Capture the cell that displays the provided text and extract its [x, y] central coordinate. 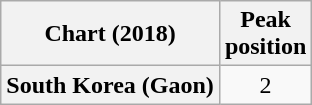
South Korea (Gaon) [110, 85]
2 [265, 85]
Peakposition [265, 34]
Chart (2018) [110, 34]
